Search for the cell housing the specified text and yield its (X, Y) center coordinate. 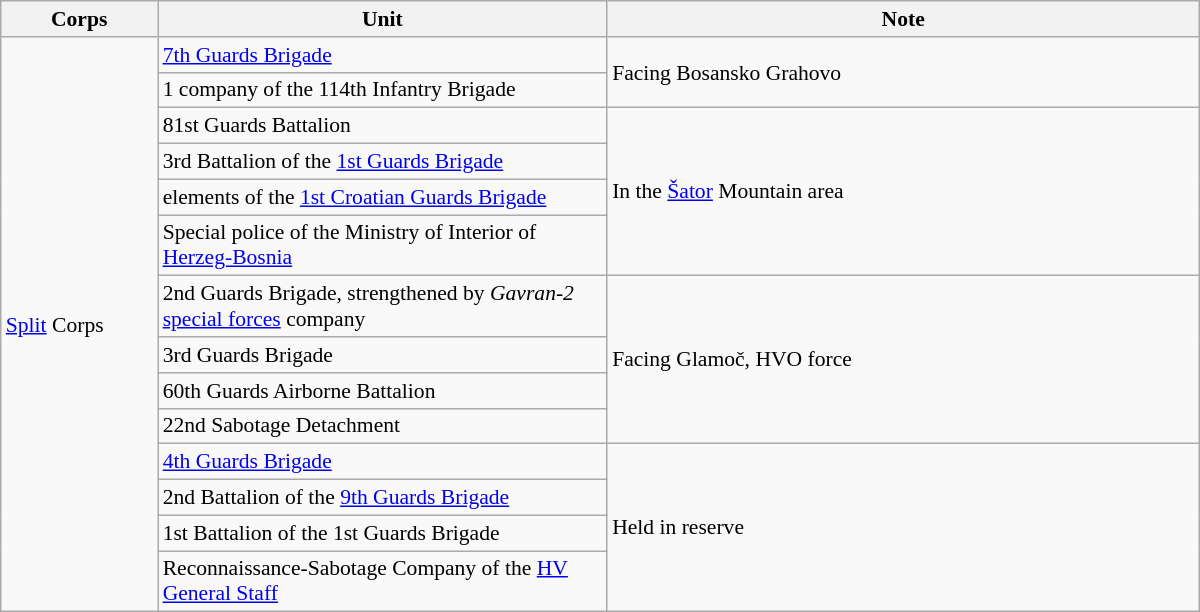
Unit (382, 19)
Facing Bosansko Grahovo (903, 72)
Held in reserve (903, 528)
2nd Guards Brigade, strengthened by Gavran-2 special forces company (382, 306)
elements of the 1st Croatian Guards Brigade (382, 197)
3rd Battalion of the 1st Guards Brigade (382, 162)
Reconnaissance-Sabotage Company of the HV General Staff (382, 582)
1 company of the 114th Infantry Brigade (382, 90)
Note (903, 19)
3rd Guards Brigade (382, 355)
Special police of the Ministry of Interior of Herzeg-Bosnia (382, 246)
22nd Sabotage Detachment (382, 426)
4th Guards Brigade (382, 462)
1st Battalion of the 1st Guards Brigade (382, 533)
Corps (80, 19)
2nd Battalion of the 9th Guards Brigade (382, 498)
Facing Glamoč, HVO force (903, 360)
60th Guards Airborne Battalion (382, 391)
Split Corps (80, 324)
In the Šator Mountain area (903, 192)
7th Guards Brigade (382, 55)
81st Guards Battalion (382, 126)
